Return the [x, y] coordinate for the center point of the cell that contains the specified text.  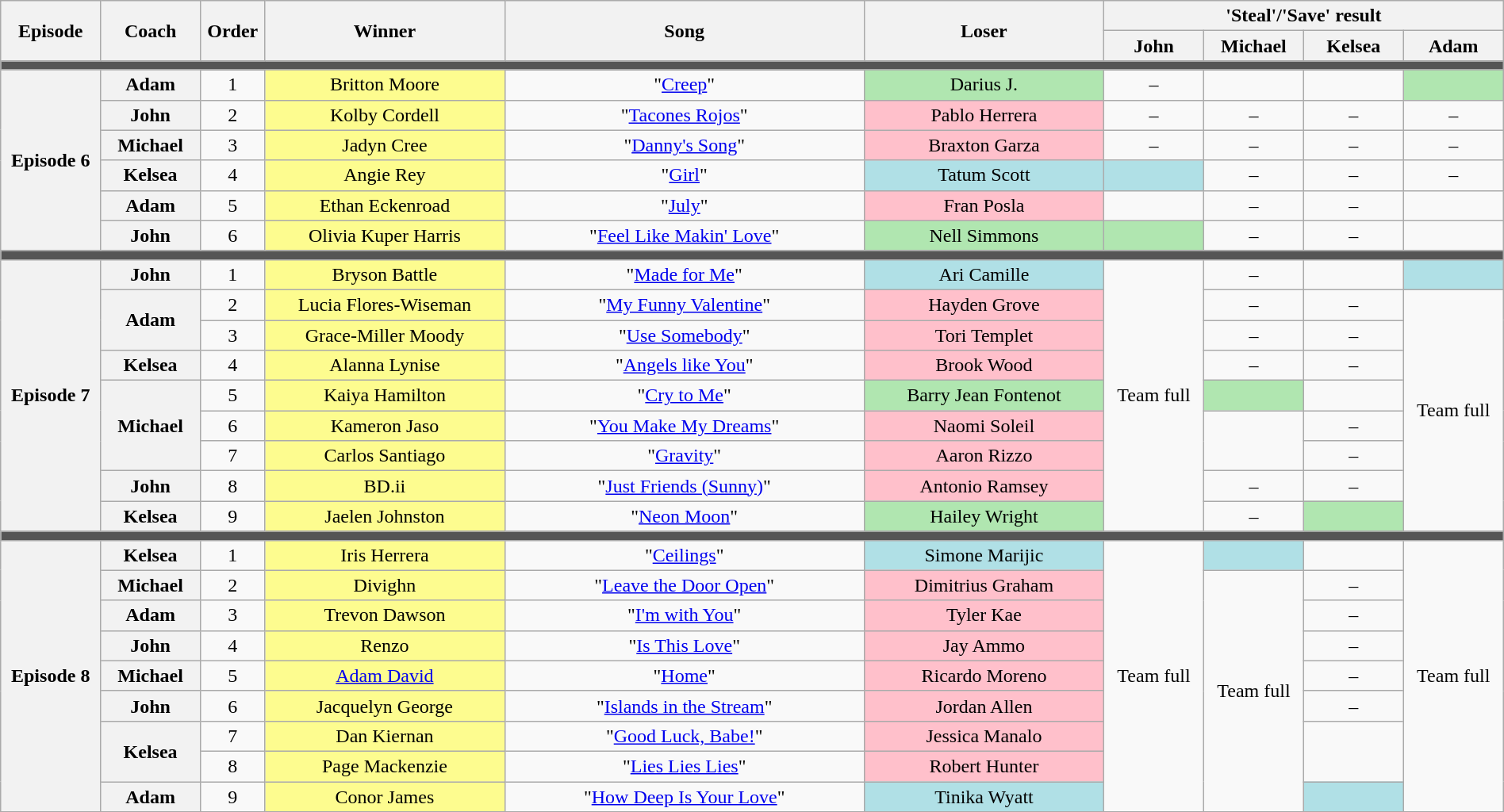
Nell Simmons [984, 236]
Lucia Flores-Wiseman [385, 304]
Tyler Kae [984, 615]
Pablo Herrera [984, 115]
"Good Luck, Babe!" [684, 736]
"Danny's Song" [684, 145]
Tori Templet [984, 335]
Page Mackenzie [385, 766]
Alanna Lynise [385, 366]
"Lies Lies Lies" [684, 766]
Simone Marijic [984, 555]
"Use Somebody" [684, 335]
"Just Friends (Sunny)" [684, 486]
Renzo [385, 645]
Bryson Battle [385, 274]
Winner [385, 31]
Jacquelyn George [385, 706]
Dimitrius Graham [984, 585]
"Made for Me" [684, 274]
Britton Moore [385, 85]
Episode 8 [51, 676]
Olivia Kuper Harris [385, 236]
"Feel Like Makin' Love" [684, 236]
Hailey Wright [984, 516]
Antonio Ramsey [984, 486]
Ethan Eckenroad [385, 205]
Brook Wood [984, 366]
Kaiya Hamilton [385, 396]
"How Deep Is Your Love" [684, 797]
"Ceilings" [684, 555]
"Home" [684, 676]
"Cry to Me" [684, 396]
Robert Hunter [984, 766]
Dan Kiernan [385, 736]
Iris Herrera [385, 555]
Ricardo Moreno [984, 676]
Song [684, 31]
Jordan Allen [984, 706]
"Neon Moon" [684, 516]
Jay Ammo [984, 645]
Episode 6 [51, 160]
"Islands in the Stream" [684, 706]
Barry Jean Fontenot [984, 396]
Naomi Soleil [984, 426]
Jadyn Cree [385, 145]
Braxton Garza [984, 145]
Ari Camille [984, 274]
Adam David [385, 676]
Carlos Santiago [385, 456]
Conor James [385, 797]
Loser [984, 31]
"I'm with You" [684, 615]
Angie Rey [385, 175]
Episode [51, 31]
"July" [684, 205]
BD.ii [385, 486]
Coach [151, 31]
Hayden Grove [984, 304]
Grace-Miller Moody [385, 335]
Tinika Wyatt [984, 797]
Divighn [385, 585]
"Tacones Rojos" [684, 115]
"Angels like You" [684, 366]
Kolby Cordell [385, 115]
"Leave the Door Open" [684, 585]
Kameron Jaso [385, 426]
Darius J. [984, 85]
Aaron Rizzo [984, 456]
Episode 7 [51, 395]
"Creep" [684, 85]
Jaelen Johnston [385, 516]
Fran Posla [984, 205]
"Gravity" [684, 456]
"Is This Love" [684, 645]
"My Funny Valentine" [684, 304]
"You Make My Dreams" [684, 426]
Tatum Scott [984, 175]
"Girl" [684, 175]
'Steal'/'Save' result [1304, 16]
Trevon Dawson [385, 615]
Jessica Manalo [984, 736]
Order [233, 31]
